Extract the (x, y) coordinate from the center of the cell holding the provided text.  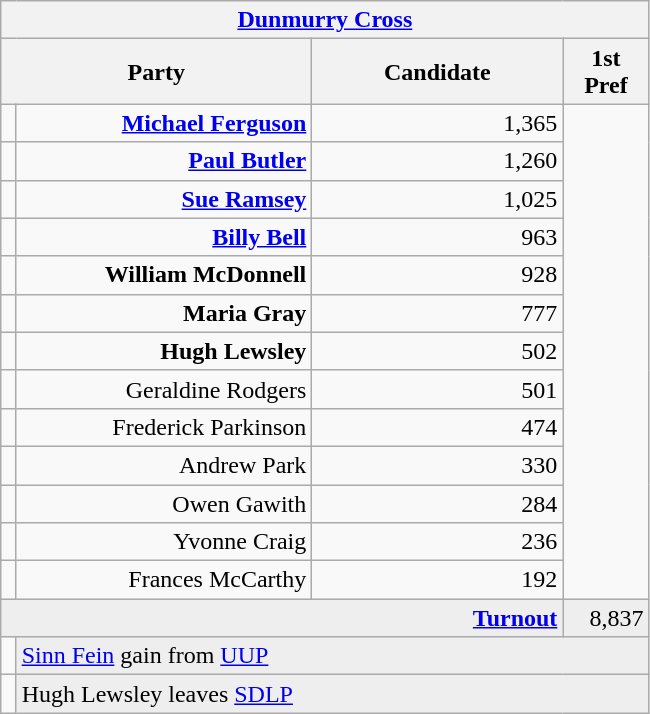
Candidate (438, 72)
928 (438, 275)
Yvonne Craig (164, 542)
William McDonnell (164, 275)
Frances McCarthy (164, 580)
236 (438, 542)
192 (438, 580)
Michael Ferguson (164, 123)
502 (438, 351)
1,260 (438, 161)
Andrew Park (164, 465)
Dunmurry Cross (325, 20)
1,025 (438, 199)
Paul Butler (164, 161)
Sinn Fein gain from UUP (332, 656)
1,365 (438, 123)
Maria Gray (164, 313)
Hugh Lewsley leaves SDLP (332, 694)
330 (438, 465)
284 (438, 503)
474 (438, 427)
Geraldine Rodgers (164, 389)
777 (438, 313)
963 (438, 237)
501 (438, 389)
Frederick Parkinson (164, 427)
Hugh Lewsley (164, 351)
1st Pref (606, 72)
8,837 (606, 618)
Party (156, 72)
Owen Gawith (164, 503)
Turnout (282, 618)
Sue Ramsey (164, 199)
Billy Bell (164, 237)
